Provide the (x, y) coordinate of the cell's center where the given text is located.  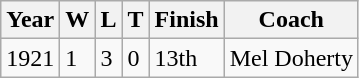
Mel Doherty (291, 58)
0 (136, 58)
3 (108, 58)
W (78, 20)
1921 (30, 58)
Finish (186, 20)
13th (186, 58)
1 (78, 58)
Coach (291, 20)
Year (30, 20)
L (108, 20)
T (136, 20)
